Capture the cell that displays the provided text and extract its [X, Y] central coordinate. 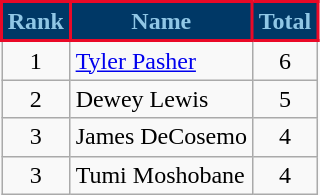
James DeCosemo [161, 137]
Tyler Pasher [161, 60]
Name [161, 22]
2 [36, 99]
Tumi Moshobane [161, 175]
Dewey Lewis [161, 99]
1 [36, 60]
6 [284, 60]
Total [284, 22]
5 [284, 99]
Rank [36, 22]
